Identify which cell holds the provided text, then report its [x, y] central coordinate. 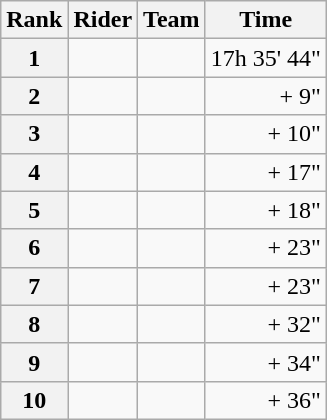
+ 9" [266, 96]
Time [266, 20]
4 [34, 172]
Team [172, 20]
+ 17" [266, 172]
3 [34, 134]
8 [34, 324]
5 [34, 210]
1 [34, 58]
Rider [103, 20]
+ 10" [266, 134]
10 [34, 400]
6 [34, 248]
7 [34, 286]
+ 34" [266, 362]
2 [34, 96]
Rank [34, 20]
+ 36" [266, 400]
17h 35' 44" [266, 58]
+ 32" [266, 324]
+ 18" [266, 210]
9 [34, 362]
